Return the [x, y] coordinate for the center point of the cell that contains the specified text.  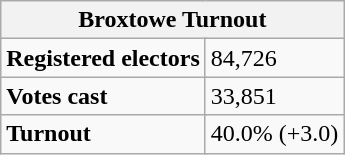
84,726 [274, 58]
Turnout [104, 134]
Broxtowe Turnout [172, 20]
Votes cast [104, 96]
40.0% (+3.0) [274, 134]
33,851 [274, 96]
Registered electors [104, 58]
